Identify which cell holds the provided text, then report its [x, y] central coordinate. 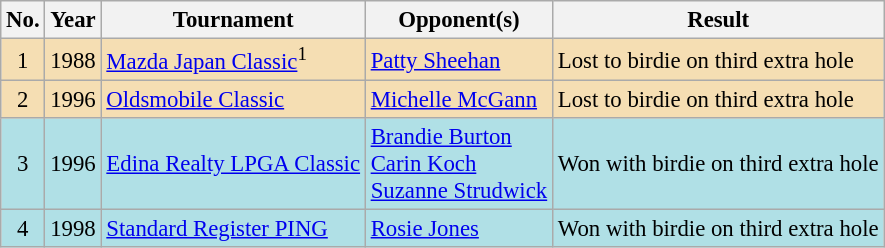
Result [718, 20]
Brandie Burton Carin Koch Suzanne Strudwick [458, 164]
Edina Realty LPGA Classic [233, 164]
3 [23, 164]
Mazda Japan Classic1 [233, 60]
Rosie Jones [458, 229]
1988 [73, 60]
Year [73, 20]
Oldsmobile Classic [233, 100]
Opponent(s) [458, 20]
Tournament [233, 20]
2 [23, 100]
1998 [73, 229]
1 [23, 60]
Michelle McGann [458, 100]
Standard Register PING [233, 229]
Patty Sheehan [458, 60]
No. [23, 20]
4 [23, 229]
